Return (X, Y) of the center of cell containing provided text 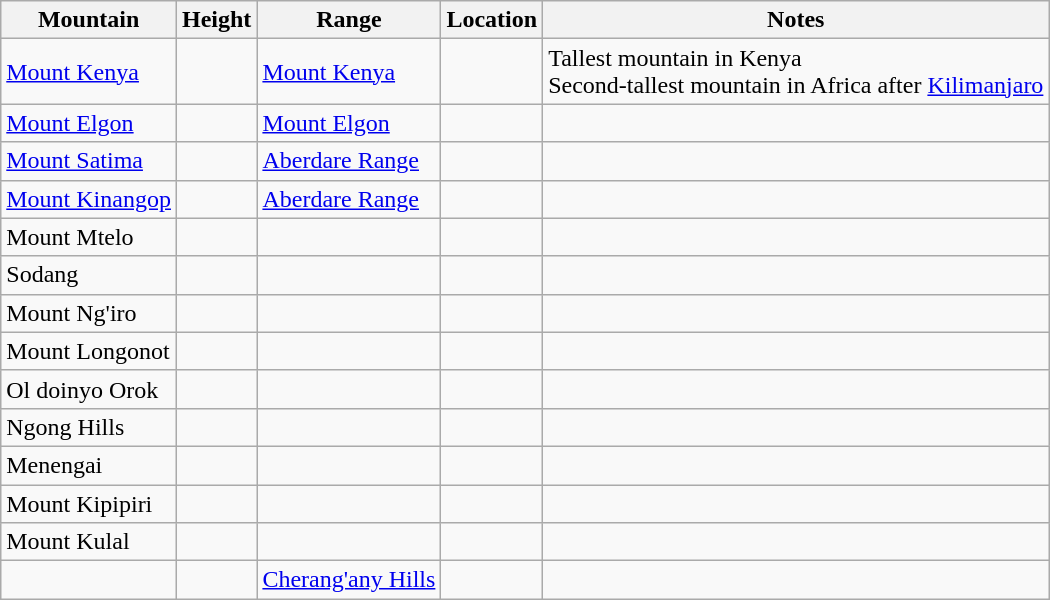
Range (349, 20)
Tallest mountain in KenyaSecond-tallest mountain in Africa after Kilimanjaro (796, 72)
Height (216, 20)
Mount Kulal (89, 542)
Mount Satima (89, 161)
Sodang (89, 275)
Cherang'any Hills (349, 580)
Mountain (89, 20)
Location (492, 20)
Mount Ng'iro (89, 313)
Ngong Hills (89, 427)
Ol doinyo Orok (89, 389)
Mount Longonot (89, 351)
Mount Kipipiri (89, 503)
Mount Mtelo (89, 237)
Menengai (89, 465)
Mount Kinangop (89, 199)
Notes (796, 20)
